Return the (x, y) coordinate for the center point of the cell that contains the specified text.  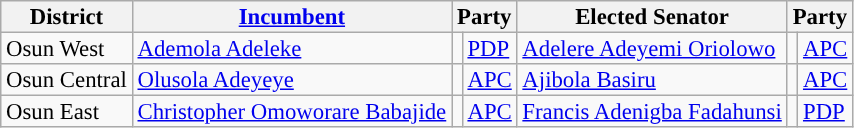
Adelere Adeyemi Oriolowo (652, 49)
District (66, 17)
Francis Adenigba Fadahunsi (652, 112)
Osun Central (66, 80)
Olusola Adeyeye (292, 80)
Christopher Omoworare Babajide (292, 112)
Incumbent (292, 17)
Ajibola Basiru (652, 80)
Elected Senator (652, 17)
Ademola Adeleke (292, 49)
Osun West (66, 49)
Osun East (66, 112)
